Provide the [x, y] coordinate of the cell's center where the given text is located.  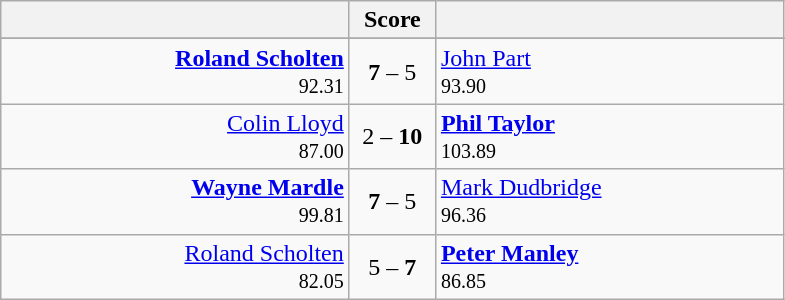
Phil Taylor 103.89 [610, 136]
Wayne Mardle 99.81 [176, 202]
5 – 7 [392, 266]
Mark Dudbridge 96.36 [610, 202]
Colin Lloyd 87.00 [176, 136]
Peter Manley 86.85 [610, 266]
Roland Scholten 92.31 [176, 72]
John Part 93.90 [610, 72]
2 – 10 [392, 136]
Score [392, 20]
Roland Scholten 82.05 [176, 266]
